Capture the cell that displays the provided text and extract its (X, Y) central coordinate. 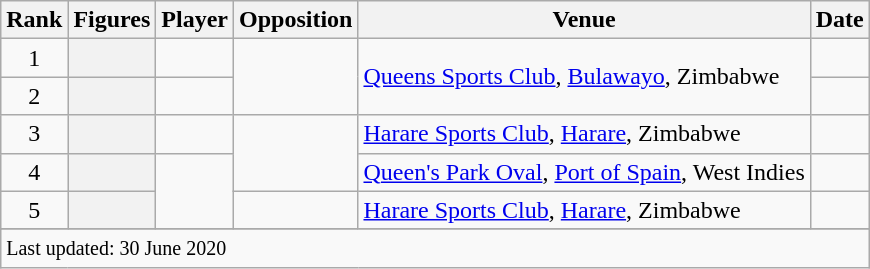
3 (34, 134)
4 (34, 172)
1 (34, 58)
Rank (34, 20)
Opposition (296, 20)
Queen's Park Oval, Port of Spain, West Indies (584, 172)
Player (195, 20)
Last updated: 30 June 2020 (436, 248)
5 (34, 210)
Figures (112, 20)
2 (34, 96)
Venue (584, 20)
Queens Sports Club, Bulawayo, Zimbabwe (584, 77)
Date (840, 20)
